Identify which cell holds the provided text, then report its (x, y) central coordinate. 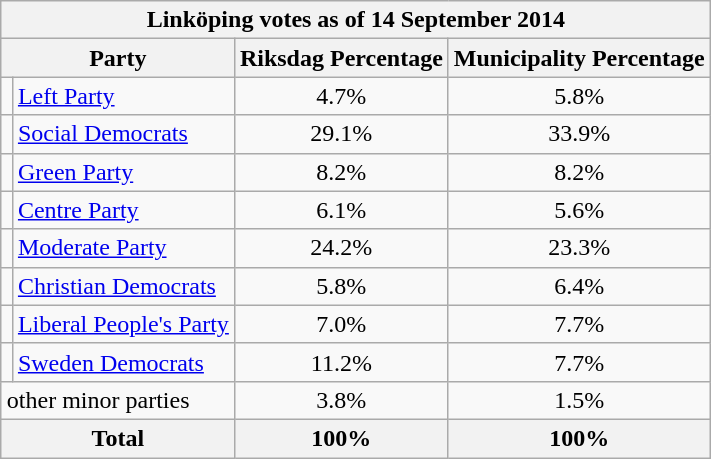
Liberal People's Party (123, 324)
1.5% (579, 400)
23.3% (579, 248)
6.1% (341, 210)
11.2% (341, 362)
7.0% (341, 324)
Municipality Percentage (579, 58)
other minor parties (118, 400)
29.1% (341, 134)
Linköping votes as of 14 September 2014 (356, 20)
3.8% (341, 400)
33.9% (579, 134)
24.2% (341, 248)
Moderate Party (123, 248)
Sweden Democrats (123, 362)
Christian Democrats (123, 286)
Left Party (123, 96)
Green Party (123, 172)
5.6% (579, 210)
Riksdag Percentage (341, 58)
4.7% (341, 96)
Total (118, 438)
Centre Party (123, 210)
Social Democrats (123, 134)
Party (118, 58)
6.4% (579, 286)
